Detect which cell encompasses the target text, then output its [X, Y] center coordinate. 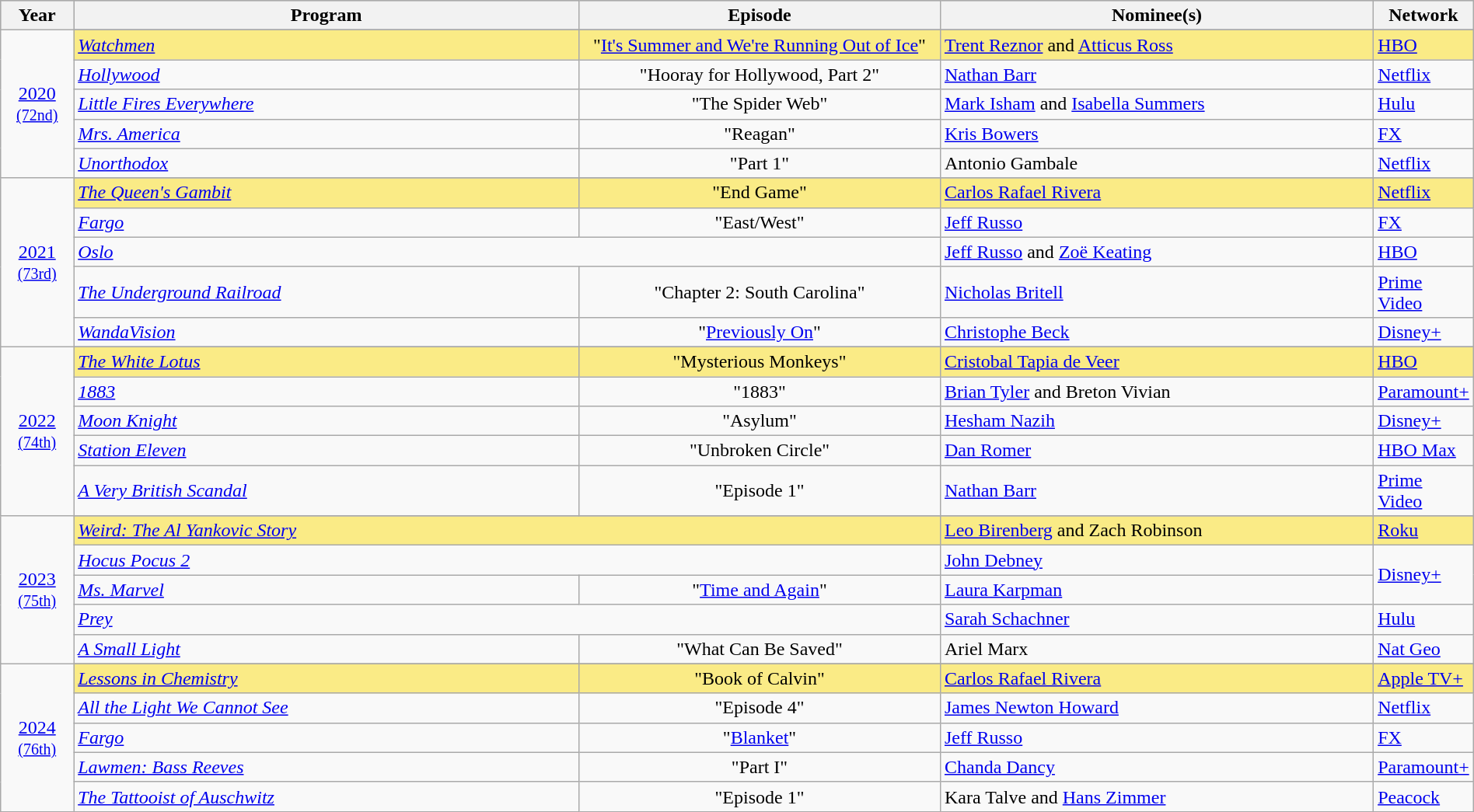
Hocus Pocus 2 [507, 560]
"Time and Again" [760, 590]
A Very British Scandal [327, 491]
Episode [760, 16]
James Newton Howard [1157, 708]
"Unbroken Circle" [760, 451]
Christophe Beck [1157, 332]
"Blanket" [760, 737]
"Chapter 2: South Carolina" [760, 292]
"Hooray for Hollywood, Part 2" [760, 75]
"Previously On" [760, 332]
Nat Geo [1424, 649]
Hesham Nazih [1157, 421]
Hollywood [327, 75]
Dan Romer [1157, 451]
The Underground Railroad [327, 292]
Cristobal Tapia de Veer [1157, 361]
"Part I" [760, 767]
Year [37, 16]
2021(73rd) [37, 263]
Mrs. America [327, 134]
Lessons in Chemistry [327, 678]
Nicholas Britell [1157, 292]
Brian Tyler and Breton Vivian [1157, 391]
"Mysterious Monkeys" [760, 361]
"Part 1" [760, 163]
Nominee(s) [1157, 16]
A Small Light [327, 649]
Jeff Russo and Zoë Keating [1157, 252]
"Episode 4" [760, 708]
Network [1424, 16]
Ariel Marx [1157, 649]
WandaVision [327, 332]
Mark Isham and Isabella Summers [1157, 104]
2022(74th) [37, 430]
Kara Talve and Hans Zimmer [1157, 796]
Program [327, 16]
2024(76th) [37, 737]
Roku [1424, 531]
Ms. Marvel [327, 590]
Prey [507, 619]
Antonio Gambale [1157, 163]
"End Game" [760, 193]
The Tattooist of Auschwitz [327, 796]
"East/West" [760, 222]
Sarah Schachner [1157, 619]
"Reagan" [760, 134]
"It's Summer and We're Running Out of Ice" [760, 45]
"Asylum" [760, 421]
Little Fires Everywhere [327, 104]
John Debney [1157, 560]
Peacock [1424, 796]
Laura Karpman [1157, 590]
HBO Max [1424, 451]
All the Light We Cannot See [327, 708]
Trent Reznor and Atticus Ross [1157, 45]
Weird: The Al Yankovic Story [507, 531]
"1883" [760, 391]
Lawmen: Bass Reeves [327, 767]
Kris Bowers [1157, 134]
Moon Knight [327, 421]
2023(75th) [37, 590]
Oslo [507, 252]
"What Can Be Saved" [760, 649]
Apple TV+ [1424, 678]
2020(72nd) [37, 104]
The Queen's Gambit [327, 193]
Watchmen [327, 45]
1883 [327, 391]
Leo Birenberg and Zach Robinson [1157, 531]
Station Eleven [327, 451]
Chanda Dancy [1157, 767]
"Book of Calvin" [760, 678]
Unorthodox [327, 163]
The White Lotus [327, 361]
"The Spider Web" [760, 104]
